Detect which cell encompasses the target text, then output its (x, y) center coordinate. 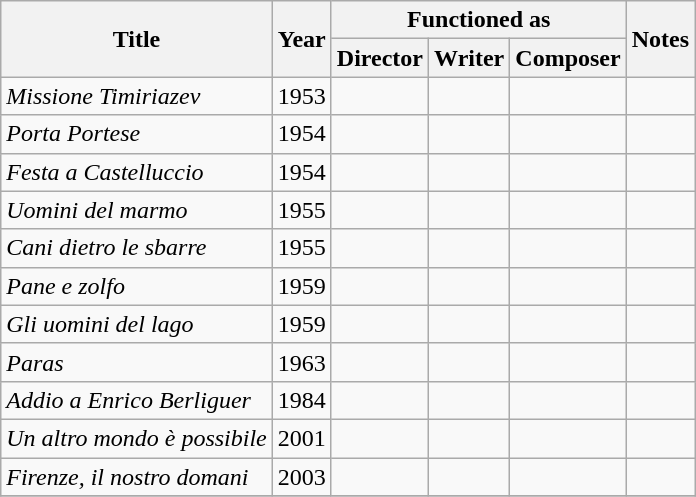
Festa a Castelluccio (137, 172)
Missione Timiriazev (137, 96)
Year (302, 39)
Pane e zolfo (137, 286)
Functioned as (478, 20)
Notes (660, 39)
1953 (302, 96)
2001 (302, 438)
Uomini del marmo (137, 210)
1984 (302, 400)
Director (380, 58)
Gli uomini del lago (137, 324)
2003 (302, 477)
Paras (137, 362)
Addio a Enrico Berliguer (137, 400)
Title (137, 39)
Un altro mondo è possibile (137, 438)
Cani dietro le sbarre (137, 248)
Firenze, il nostro domani (137, 477)
Composer (568, 58)
1963 (302, 362)
Porta Portese (137, 134)
Writer (470, 58)
